Locate the cell with the specified text and output its [X, Y] center coordinate. 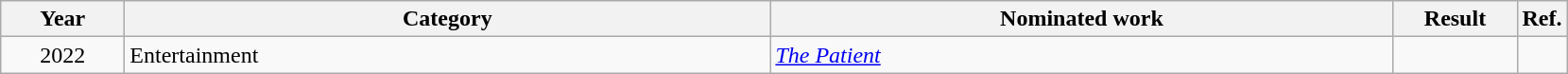
Result [1456, 19]
Ref. [1542, 19]
Category [448, 19]
Entertainment [448, 55]
Year [62, 19]
2022 [62, 55]
The Patient [1081, 55]
Nominated work [1081, 19]
